Locate the cell with the specified text and output its [X, Y] center coordinate. 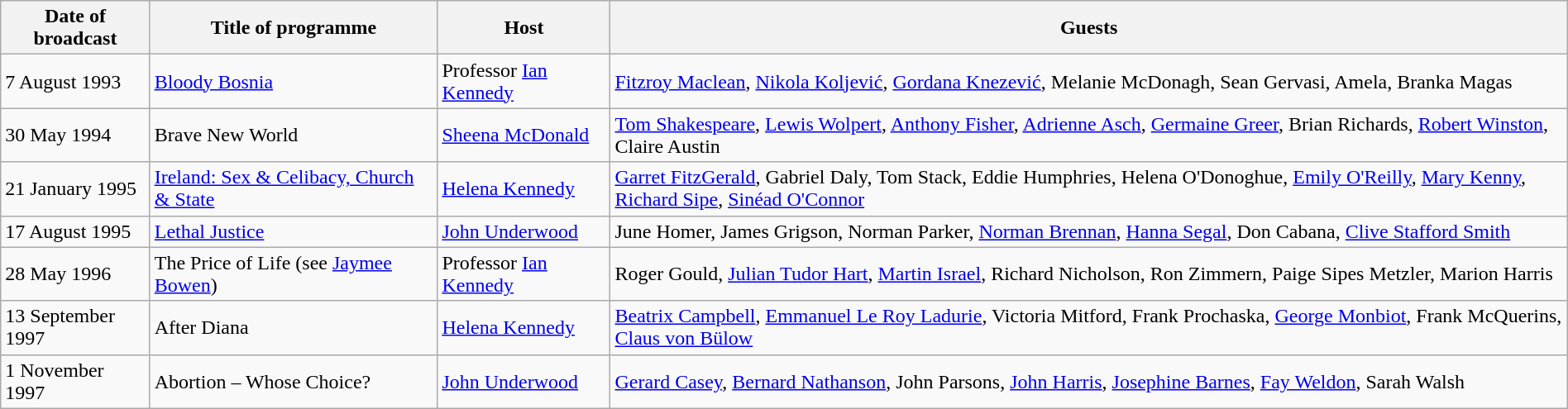
30 May 1994 [75, 136]
21 January 1995 [75, 188]
After Diana [294, 327]
Garret FitzGerald, Gabriel Daly, Tom Stack, Eddie Humphries, Helena O'Donoghue, Emily O'Reilly, Mary Kenny, Richard Sipe, Sinéad O'Connor [1088, 188]
28 May 1996 [75, 274]
Abortion – Whose Choice? [294, 382]
7 August 1993 [75, 81]
1 November 1997 [75, 382]
17 August 1995 [75, 231]
Date of broadcast [75, 28]
The Price of Life (see Jaymee Bowen) [294, 274]
Brave New World [294, 136]
Guests [1088, 28]
Host [524, 28]
June Homer, James Grigson, Norman Parker, Norman Brennan, Hanna Segal, Don Cabana, Clive Stafford Smith [1088, 231]
Sheena McDonald [524, 136]
Beatrix Campbell, Emmanuel Le Roy Ladurie, Victoria Mitford, Frank Prochaska, George Monbiot, Frank McQuerins, Claus von Bülow [1088, 327]
Gerard Casey, Bernard Nathanson, John Parsons, John Harris, Josephine Barnes, Fay Weldon, Sarah Walsh [1088, 382]
Bloody Bosnia [294, 81]
Lethal Justice [294, 231]
Title of programme [294, 28]
13 September 1997 [75, 327]
Ireland: Sex & Celibacy, Church & State [294, 188]
Fitzroy Maclean, Nikola Koljević, Gordana Knezević, Melanie McDonagh, Sean Gervasi, Amela, Branka Magas [1088, 81]
Roger Gould, Julian Tudor Hart, Martin Israel, Richard Nicholson, Ron Zimmern, Paige Sipes Metzler, Marion Harris [1088, 274]
Tom Shakespeare, Lewis Wolpert, Anthony Fisher, Adrienne Asch, Germaine Greer, Brian Richards, Robert Winston, Claire Austin [1088, 136]
